Detect which cell encompasses the target text, then output its (x, y) center coordinate. 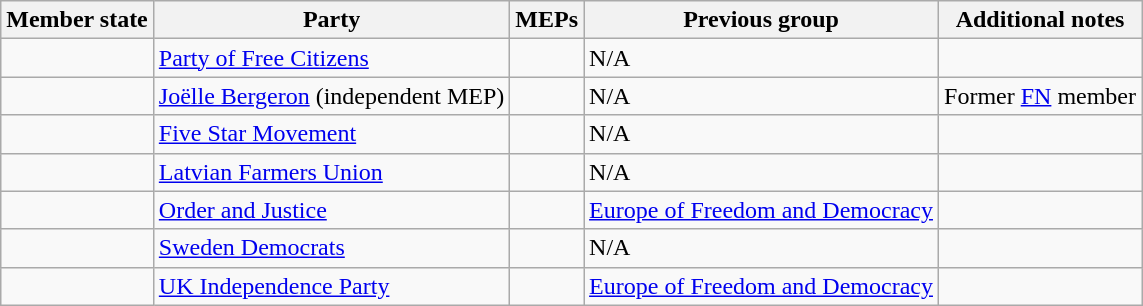
Order and Justice (332, 210)
Latvian Farmers Union (332, 172)
Five Star Movement (332, 134)
Party (332, 20)
Member state (78, 20)
Previous group (762, 20)
Former FN member (1040, 96)
Party of Free Citizens (332, 58)
Joëlle Bergeron (independent MEP) (332, 96)
Sweden Democrats (332, 248)
Additional notes (1040, 20)
MEPs (547, 20)
UK Independence Party (332, 286)
